From the cell containing the given text, extract its center point as (x, y) coordinate. 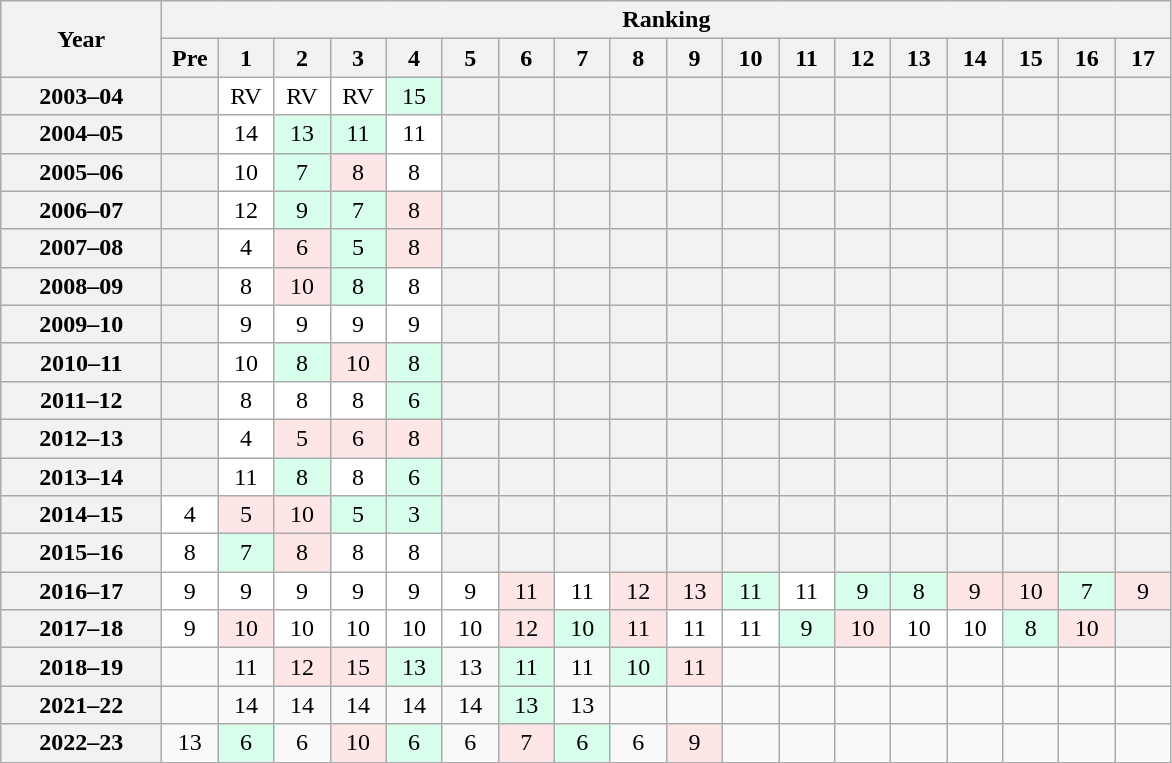
2014–15 (82, 515)
2011–12 (82, 400)
2012–13 (82, 438)
2010–11 (82, 362)
2007–08 (82, 248)
2013–14 (82, 477)
2016–17 (82, 591)
2008–09 (82, 286)
2018–19 (82, 667)
Pre (190, 58)
2015–16 (82, 553)
1 (246, 58)
2021–22 (82, 705)
2017–18 (82, 629)
2009–10 (82, 324)
Ranking (666, 20)
17 (1143, 58)
2005–06 (82, 172)
2006–07 (82, 210)
2003–04 (82, 96)
2 (302, 58)
Year (82, 39)
2004–05 (82, 134)
16 (1087, 58)
2022–23 (82, 743)
